Determine the [X, Y] coordinate at the center of the cell enclosing the given text.  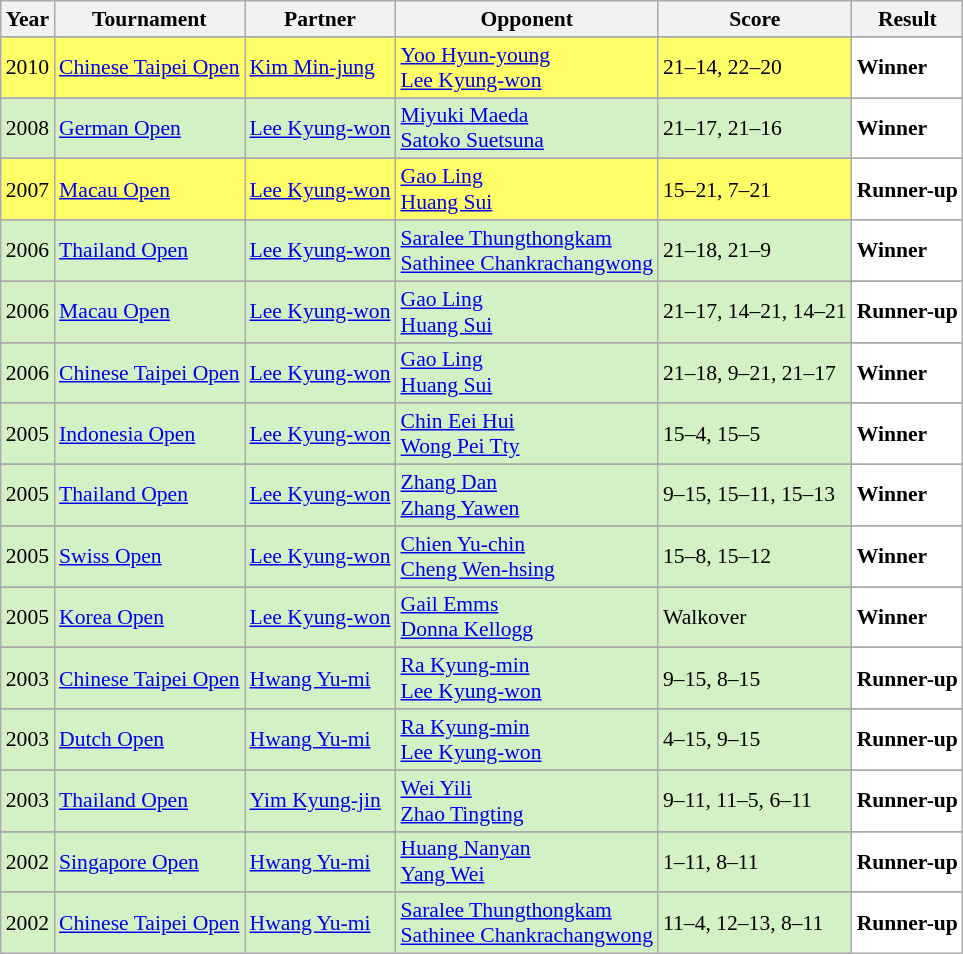
4–15, 9–15 [755, 740]
21–18, 21–9 [755, 250]
Yoo Hyun-young Lee Kyung-won [527, 68]
Wei Yili Zhao Tingting [527, 800]
Tournament [149, 19]
2007 [28, 190]
Chien Yu-chin Cheng Wen-hsing [527, 556]
Dutch Open [149, 740]
Gail Emms Donna Kellogg [527, 618]
21–18, 9–21, 21–17 [755, 372]
Huang Nanyan Yang Wei [527, 862]
Year [28, 19]
9–15, 15–11, 15–13 [755, 496]
Score [755, 19]
Korea Open [149, 618]
Swiss Open [149, 556]
Result [908, 19]
Singapore Open [149, 862]
Opponent [527, 19]
1–11, 8–11 [755, 862]
Kim Min-jung [320, 68]
2008 [28, 128]
21–17, 14–21, 14–21 [755, 312]
Miyuki Maeda Satoko Suetsuna [527, 128]
Walkover [755, 618]
15–21, 7–21 [755, 190]
German Open [149, 128]
11–4, 12–13, 8–11 [755, 924]
Partner [320, 19]
Chin Eei Hui Wong Pei Tty [527, 434]
15–4, 15–5 [755, 434]
2010 [28, 68]
9–15, 8–15 [755, 678]
Zhang Dan Zhang Yawen [527, 496]
21–14, 22–20 [755, 68]
Yim Kyung-jin [320, 800]
9–11, 11–5, 6–11 [755, 800]
15–8, 15–12 [755, 556]
21–17, 21–16 [755, 128]
Indonesia Open [149, 434]
